Capture the cell that displays the provided text and extract its [X, Y] central coordinate. 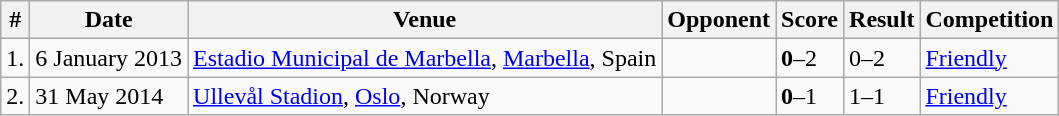
Estadio Municipal de Marbella, Marbella, Spain [425, 58]
Venue [425, 20]
31 May 2014 [109, 96]
Result [882, 20]
2. [16, 96]
Ullevål Stadion, Oslo, Norway [425, 96]
6 January 2013 [109, 58]
Opponent [719, 20]
Score [810, 20]
0–1 [810, 96]
# [16, 20]
1. [16, 58]
Competition [990, 20]
1–1 [882, 96]
Date [109, 20]
